Detect which cell encompasses the target text, then output its [X, Y] center coordinate. 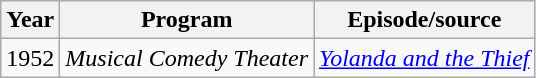
1952 [30, 58]
Program [187, 20]
Year [30, 20]
Yolanda and the Thief [425, 58]
Episode/source [425, 20]
Musical Comedy Theater [187, 58]
